Scan for the cell matching the given text and deliver its [x, y] coordinate at center. 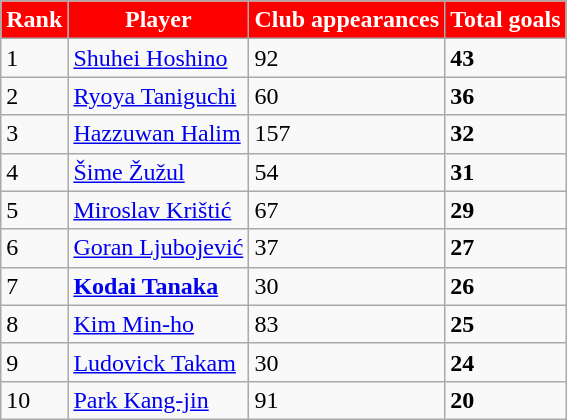
36 [506, 96]
Shuhei Hoshino [158, 58]
3 [34, 134]
54 [347, 172]
8 [34, 324]
Ryoya Taniguchi [158, 96]
91 [347, 400]
26 [506, 286]
1 [34, 58]
60 [347, 96]
Park Kang-jin [158, 400]
Hazzuwan Halim [158, 134]
83 [347, 324]
Total goals [506, 20]
20 [506, 400]
Player [158, 20]
Ludovick Takam [158, 362]
5 [34, 210]
Club appearances [347, 20]
157 [347, 134]
Kodai Tanaka [158, 286]
25 [506, 324]
2 [34, 96]
Šime Žužul [158, 172]
4 [34, 172]
43 [506, 58]
37 [347, 248]
Rank [34, 20]
9 [34, 362]
29 [506, 210]
32 [506, 134]
67 [347, 210]
31 [506, 172]
Kim Min-ho [158, 324]
6 [34, 248]
Miroslav Krištić [158, 210]
24 [506, 362]
27 [506, 248]
Goran Ljubojević [158, 248]
92 [347, 58]
7 [34, 286]
10 [34, 400]
